Capture the cell that displays the provided text and extract its (x, y) central coordinate. 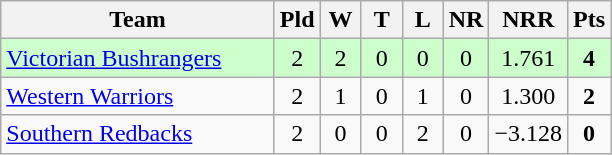
4 (590, 58)
Victorian Bushrangers (138, 58)
−3.128 (528, 134)
Pts (590, 20)
Team (138, 20)
W (340, 20)
NRR (528, 20)
NR (466, 20)
L (422, 20)
1.300 (528, 96)
Southern Redbacks (138, 134)
Western Warriors (138, 96)
T (382, 20)
Pld (297, 20)
1.761 (528, 58)
